Extract the (X, Y) coordinate from the center of the cell holding the provided text.  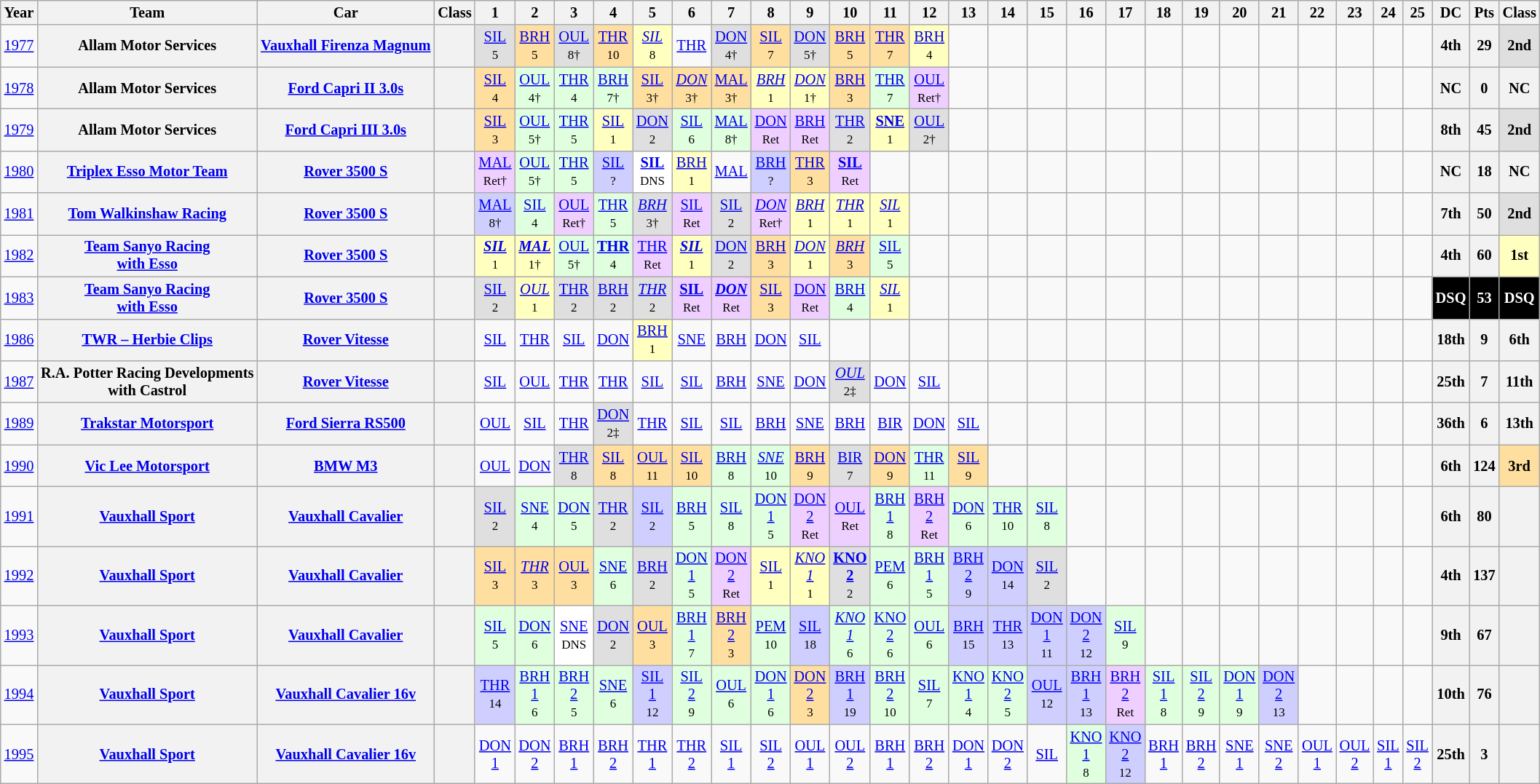
SNE4 (534, 516)
THRRet (652, 256)
19 (1201, 12)
1993 (19, 635)
BRH? (771, 172)
124 (1484, 466)
13 (968, 12)
PEM6 (890, 576)
36th (1451, 424)
Trakstar Motorsport (147, 424)
1991 (19, 516)
DC (1451, 12)
SIL10 (692, 466)
OUL8† (574, 46)
17 (1125, 12)
Vic Lee Motorsport (147, 466)
22 (1317, 12)
THR14 (495, 694)
1983 (19, 298)
KNO26 (890, 635)
THR11 (929, 466)
1981 (19, 214)
20 (1239, 12)
45 (1484, 130)
18th (1451, 340)
KNO14 (968, 694)
BRH9 (810, 466)
DON23 (810, 694)
DON4† (731, 46)
12 (929, 12)
DONRet† (771, 214)
67 (1484, 635)
KNO11 (810, 576)
BRH3† (652, 214)
BRH17 (692, 635)
23 (1355, 12)
Triplex Esso Motor Team (147, 172)
MALRet† (495, 172)
11th (1520, 381)
2 (534, 12)
BRHRet (810, 130)
76 (1484, 694)
1977 (19, 46)
BRH119 (850, 694)
Team (147, 12)
15 (1047, 12)
OUL2‡ (850, 381)
KNO22 (850, 576)
SIL? (613, 172)
1994 (19, 694)
4 (613, 12)
Ford Sierra RS500 (345, 424)
9th (1451, 635)
BIR (890, 424)
1992 (19, 576)
BRH23 (731, 635)
OUL12 (1047, 694)
1st (1520, 256)
DON212 (1086, 635)
1 (495, 12)
DON14 (1008, 576)
0 (1484, 88)
1979 (19, 130)
DON5† (810, 46)
DON5 (574, 516)
11 (890, 12)
21 (1279, 12)
137 (1484, 576)
10th (1451, 694)
16 (1086, 12)
TWR – Herbie Clips (147, 340)
OUL2† (929, 130)
DON1† (810, 88)
7th (1451, 214)
DON2‡ (613, 424)
DON9 (890, 466)
OULRet (850, 516)
THR8 (574, 466)
SIL3† (652, 88)
Ford Capri II 3.0s (345, 88)
KNO25 (1008, 694)
BRH7† (613, 88)
3rd (1520, 466)
SNE10 (771, 466)
53 (1484, 298)
BRH25 (574, 694)
DON3† (692, 88)
1989 (19, 424)
Ford Capri III 3.0s (345, 130)
DON19 (1239, 694)
BRH16 (534, 694)
Tom Walkinshaw Racing (147, 214)
DON16 (771, 694)
Pts (1484, 12)
MAL (731, 172)
BRH18 (890, 516)
OUL11 (652, 466)
BRH29 (968, 576)
1986 (19, 340)
Year (19, 12)
BIR7 (850, 466)
8th (1451, 130)
SIL6 (692, 130)
1980 (19, 172)
1987 (19, 381)
DON111 (1047, 635)
DON213 (1279, 694)
KNO16 (850, 635)
25 (1418, 12)
PEM10 (771, 635)
5 (652, 12)
60 (1484, 256)
BRH113 (1086, 694)
1995 (19, 754)
14 (1008, 12)
1978 (19, 88)
29 (1484, 46)
SILDNS (652, 172)
BRH8 (731, 466)
OUL4† (534, 88)
50 (1484, 214)
8 (771, 12)
MAL3† (731, 88)
KNO212 (1125, 754)
MAL1† (534, 256)
24 (1388, 12)
Car (345, 12)
R.A. Potter Racing Developmentswith Castrol (147, 381)
13th (1520, 424)
BRH210 (890, 694)
80 (1484, 516)
SIL112 (652, 694)
SNE2 (1279, 754)
10 (850, 12)
KNO18 (1086, 754)
THR13 (1008, 635)
SNEDNS (574, 635)
1990 (19, 466)
Vauxhall Firenza Magnum (345, 46)
BMW M3 (345, 466)
1982 (19, 256)
